Return [x, y] of the center of cell containing provided text 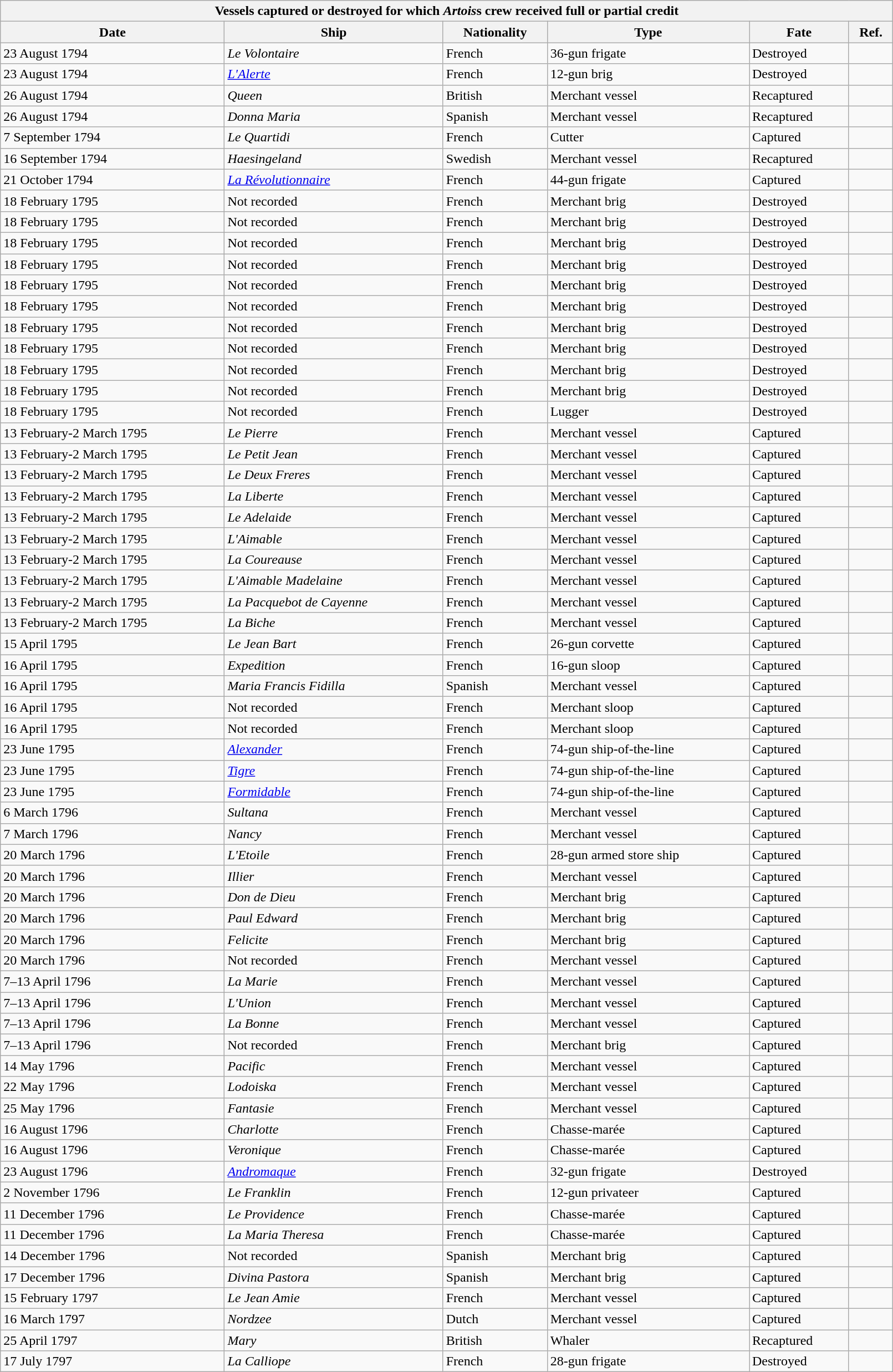
Don de Dieu [334, 897]
26-gun corvette [648, 644]
Nordzee [334, 1319]
Le Franklin [334, 1192]
La Révolutionnaire [334, 180]
Felicite [334, 940]
Formidable [334, 792]
Nancy [334, 834]
Charlotte [334, 1129]
Lodoiska [334, 1087]
25 April 1797 [113, 1340]
16-gun sloop [648, 665]
Alexander [334, 749]
L'Alerte [334, 74]
14 May 1796 [113, 1066]
2 November 1796 [113, 1192]
Mary [334, 1340]
Andromaque [334, 1171]
28-gun frigate [648, 1361]
L'Union [334, 1003]
15 April 1795 [113, 644]
Le Volontaire [334, 53]
Tigre [334, 771]
L'Aimable Madelaine [334, 580]
Dutch [495, 1319]
23 August 1796 [113, 1171]
Ref. [870, 32]
25 May 1796 [113, 1108]
La Bonne [334, 1024]
44-gun frigate [648, 180]
32-gun frigate [648, 1171]
Maria Francis Fidilla [334, 686]
Le Deux Freres [334, 475]
17 December 1796 [113, 1277]
Le Quartidi [334, 137]
Cutter [648, 137]
Type [648, 32]
Illier [334, 876]
Le Jean Bart [334, 644]
Fate [799, 32]
12-gun privateer [648, 1192]
28-gun armed store ship [648, 855]
16 September 1794 [113, 159]
Ship [334, 32]
Fantasie [334, 1108]
Le Jean Amie [334, 1298]
Haesingeland [334, 159]
6 March 1796 [113, 813]
Le Providence [334, 1213]
12-gun brig [648, 74]
La Liberte [334, 496]
L'Aimable [334, 538]
Queen [334, 95]
36-gun frigate [648, 53]
Le Pierre [334, 433]
7 March 1796 [113, 834]
7 September 1794 [113, 137]
Veronique [334, 1150]
Sultana [334, 813]
La Pacquebot de Cayenne [334, 601]
Nationality [495, 32]
Paul Edward [334, 918]
La Marie [334, 982]
Whaler [648, 1340]
Le Petit Jean [334, 454]
Vessels captured or destroyed for which Artoiss crew received full or partial credit [447, 11]
Date [113, 32]
La Maria Theresa [334, 1235]
L'Etoile [334, 855]
Divina Pastora [334, 1277]
La Biche [334, 623]
Pacific [334, 1066]
22 May 1796 [113, 1087]
Donna Maria [334, 116]
14 December 1796 [113, 1256]
Swedish [495, 159]
La Calliope [334, 1361]
15 February 1797 [113, 1298]
17 July 1797 [113, 1361]
16 March 1797 [113, 1319]
La Coureause [334, 559]
Le Adelaide [334, 517]
Expedition [334, 665]
21 October 1794 [113, 180]
Lugger [648, 412]
